Output the [x, y] coordinate of the center of the cell containing the given text.  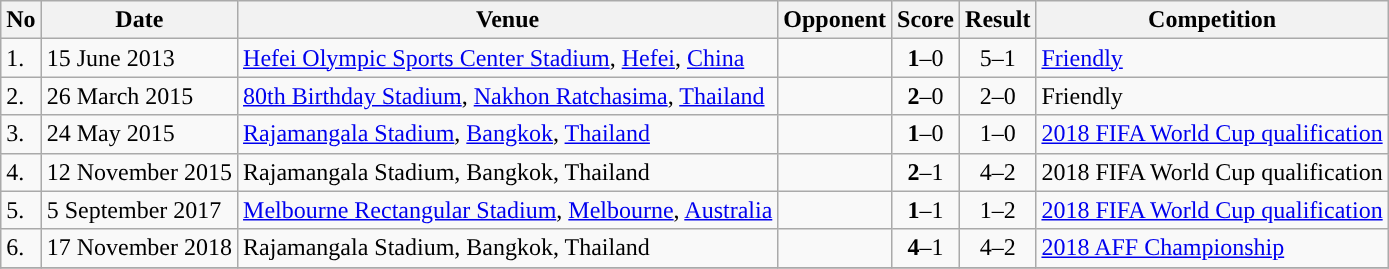
15 June 2013 [139, 58]
26 March 2015 [139, 96]
1. [21, 58]
6. [21, 248]
1–1 [926, 210]
5. [21, 210]
Result [998, 20]
3. [21, 134]
80th Birthday Stadium, Nakhon Ratchasima, Thailand [508, 96]
2018 AFF Championship [1212, 248]
2–1 [926, 172]
Date [139, 20]
No [21, 20]
5–1 [998, 58]
2. [21, 96]
24 May 2015 [139, 134]
Competition [1212, 20]
Venue [508, 20]
17 November 2018 [139, 248]
Melbourne Rectangular Stadium, Melbourne, Australia [508, 210]
4. [21, 172]
Opponent [835, 20]
Hefei Olympic Sports Center Stadium, Hefei, China [508, 58]
12 November 2015 [139, 172]
Score [926, 20]
5 September 2017 [139, 210]
1–2 [998, 210]
4–1 [926, 248]
